Extract the [x, y] coordinate from the center of the cell holding the provided text.  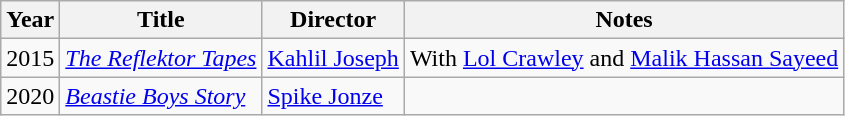
Title [161, 20]
With Lol Crawley and Malik Hassan Sayeed [624, 58]
2020 [30, 96]
Year [30, 20]
2015 [30, 58]
Director [333, 20]
Beastie Boys Story [161, 96]
Notes [624, 20]
Spike Jonze [333, 96]
The Reflektor Tapes [161, 58]
Kahlil Joseph [333, 58]
